Detect which cell encompasses the target text, then output its [x, y] center coordinate. 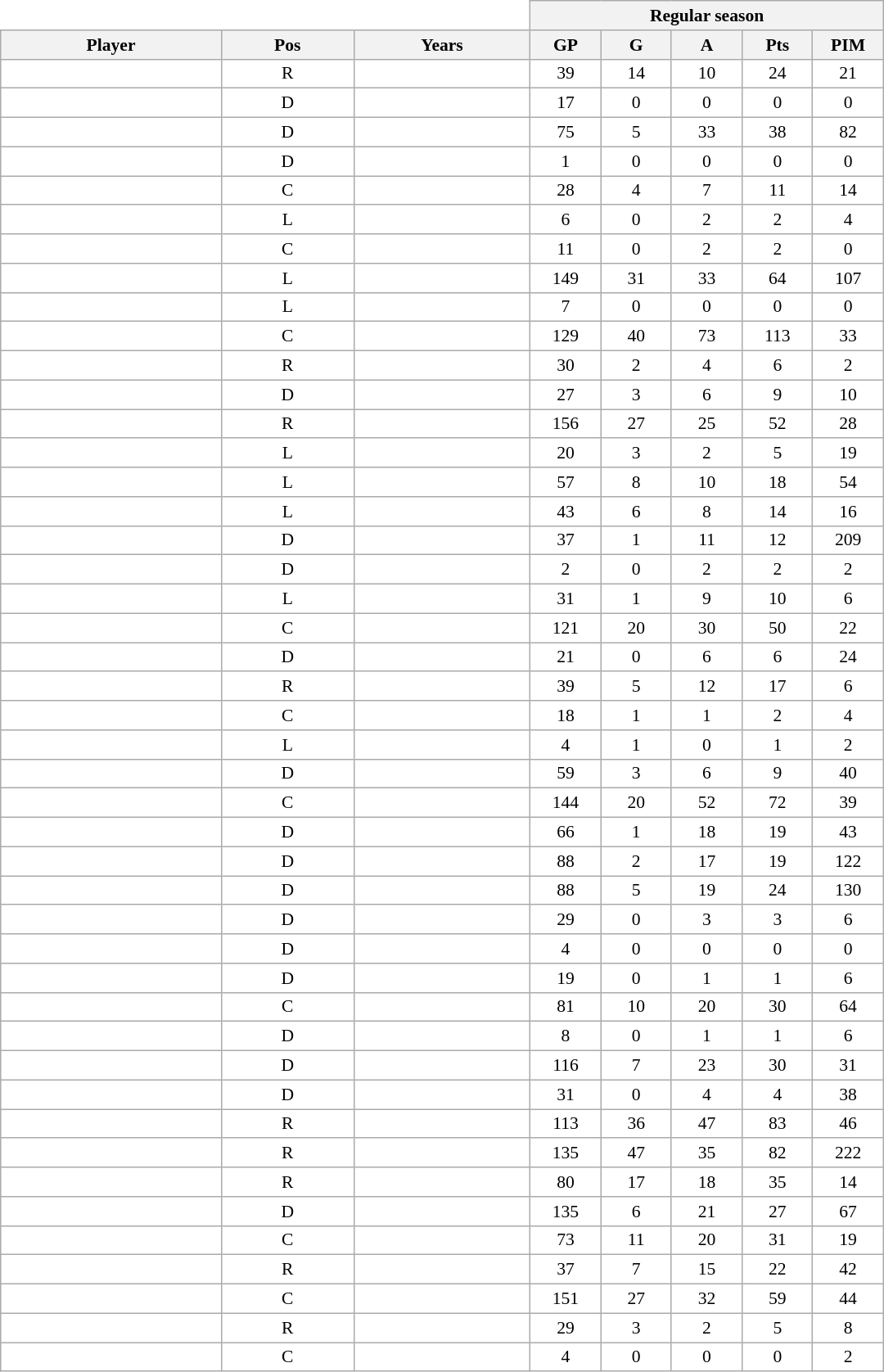
156 [566, 424]
16 [848, 512]
121 [566, 628]
Pts [778, 45]
129 [566, 336]
149 [566, 278]
Regular season [707, 16]
G [636, 45]
222 [848, 1153]
54 [848, 482]
83 [778, 1124]
107 [848, 278]
15 [706, 1270]
122 [848, 861]
GP [566, 45]
36 [636, 1124]
81 [566, 1007]
151 [566, 1299]
42 [848, 1270]
57 [566, 482]
44 [848, 1299]
A [706, 45]
67 [848, 1212]
80 [566, 1182]
Pos [287, 45]
209 [848, 540]
32 [706, 1299]
66 [566, 833]
23 [706, 1066]
25 [706, 424]
50 [778, 628]
46 [848, 1124]
PIM [848, 45]
130 [848, 891]
Years [442, 45]
144 [566, 803]
72 [778, 803]
Player [111, 45]
75 [566, 133]
116 [566, 1066]
